Search for the cell housing the specified text and yield its (X, Y) center coordinate. 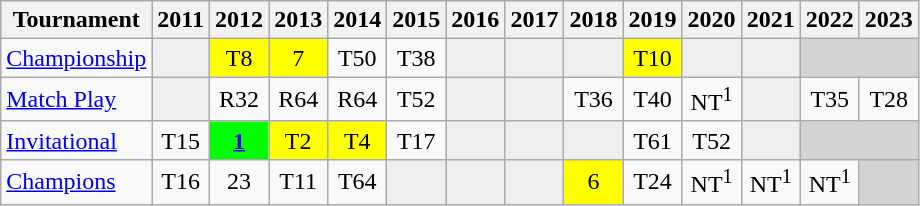
2019 (652, 20)
T64 (358, 182)
2023 (888, 20)
2014 (358, 20)
T17 (416, 140)
2020 (712, 20)
T61 (652, 140)
T35 (830, 100)
T28 (888, 100)
T50 (358, 58)
2013 (298, 20)
T40 (652, 100)
2012 (240, 20)
T38 (416, 58)
1 (240, 140)
R32 (240, 100)
T36 (594, 100)
2021 (770, 20)
2018 (594, 20)
2011 (181, 20)
2015 (416, 20)
Champions (76, 182)
2017 (534, 20)
2022 (830, 20)
Match Play (76, 100)
T10 (652, 58)
T16 (181, 182)
Invitational (76, 140)
Tournament (76, 20)
T4 (358, 140)
23 (240, 182)
T11 (298, 182)
Championship (76, 58)
2016 (476, 20)
7 (298, 58)
T2 (298, 140)
T24 (652, 182)
6 (594, 182)
T8 (240, 58)
T15 (181, 140)
